Capture the cell that displays the provided text and extract its [X, Y] central coordinate. 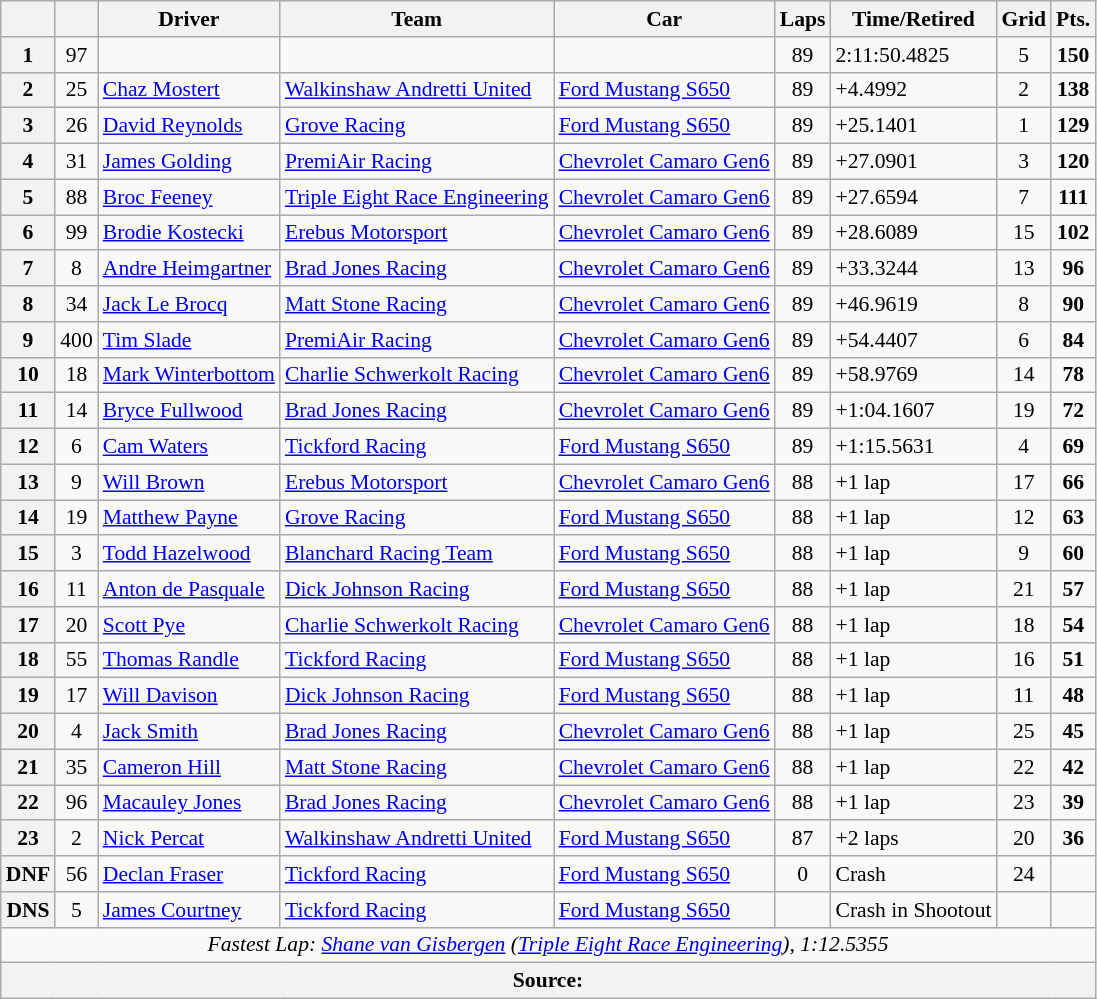
Team [417, 19]
0 [803, 874]
+27.0901 [913, 162]
Driver [189, 19]
Broc Feeney [189, 197]
Chaz Mostert [189, 90]
Tim Slade [189, 340]
54 [1073, 625]
26 [76, 126]
Crash [913, 874]
Macauley Jones [189, 803]
Will Davison [189, 696]
51 [1073, 660]
34 [76, 304]
+2 laps [913, 839]
Jack Smith [189, 732]
129 [1073, 126]
+1:04.1607 [913, 411]
Brodie Kostecki [189, 233]
+54.4407 [913, 340]
69 [1073, 447]
Crash in Shootout [913, 910]
400 [76, 340]
90 [1073, 304]
99 [76, 233]
Car [664, 19]
Scott Pye [189, 625]
Declan Fraser [189, 874]
Blanchard Racing Team [417, 554]
2:11:50.4825 [913, 55]
138 [1073, 90]
Cam Waters [189, 447]
David Reynolds [189, 126]
66 [1073, 482]
Laps [803, 19]
42 [1073, 767]
97 [76, 55]
45 [1073, 732]
63 [1073, 518]
55 [76, 660]
+1:15.5631 [913, 447]
57 [1073, 589]
120 [1073, 162]
+28.6089 [913, 233]
Thomas Randle [189, 660]
35 [76, 767]
+4.4992 [913, 90]
Mark Winterbottom [189, 375]
DNF [28, 874]
Cameron Hill [189, 767]
72 [1073, 411]
Andre Heimgartner [189, 269]
Triple Eight Race Engineering [417, 197]
24 [1024, 874]
78 [1073, 375]
+25.1401 [913, 126]
+33.3244 [913, 269]
102 [1073, 233]
Will Brown [189, 482]
+58.9769 [913, 375]
Fastest Lap: Shane van Gisbergen (Triple Eight Race Engineering), 1:12.5355 [548, 945]
60 [1073, 554]
Jack Le Brocq [189, 304]
Time/Retired [913, 19]
36 [1073, 839]
Pts. [1073, 19]
39 [1073, 803]
Todd Hazelwood [189, 554]
Anton de Pasquale [189, 589]
DNS [28, 910]
+46.9619 [913, 304]
Source: [548, 981]
111 [1073, 197]
56 [76, 874]
Matthew Payne [189, 518]
James Courtney [189, 910]
Bryce Fullwood [189, 411]
+27.6594 [913, 197]
48 [1073, 696]
150 [1073, 55]
James Golding [189, 162]
31 [76, 162]
10 [28, 375]
Grid [1024, 19]
87 [803, 839]
84 [1073, 340]
Nick Percat [189, 839]
